Identify which cell holds the provided text, then report its [x, y] central coordinate. 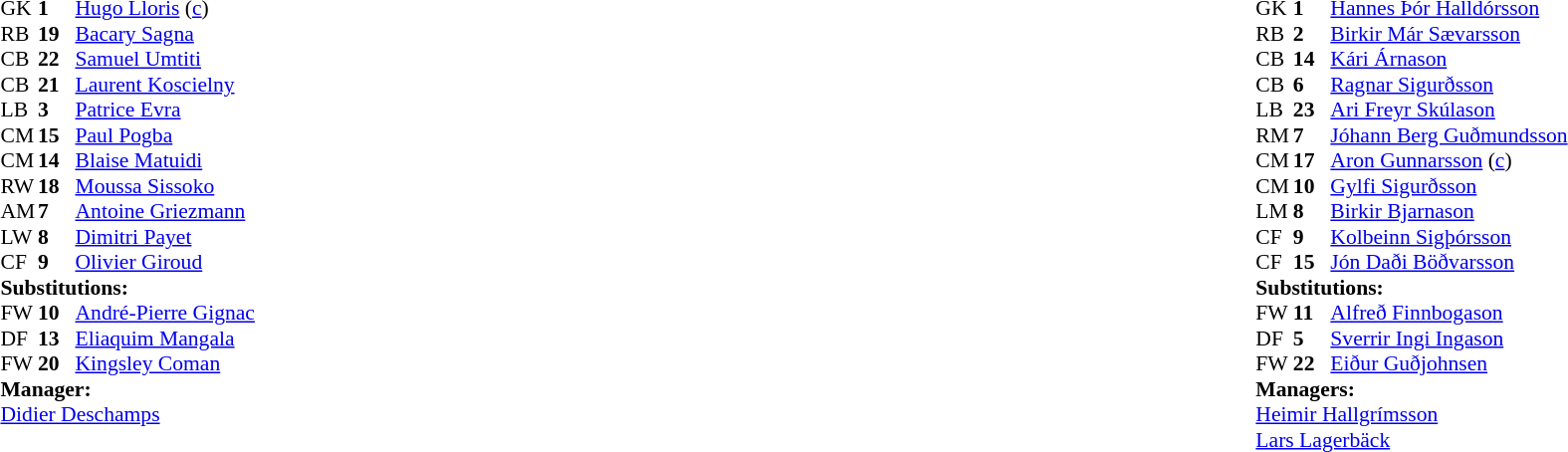
RW [19, 186]
AM [19, 212]
Kolbeinn Sigþórsson [1449, 237]
Samuel Umtiti [165, 59]
Laurent Koscielny [165, 85]
LM [1274, 212]
Didier Deschamps [127, 415]
Manager: [127, 389]
Eliaquim Mangala [165, 339]
André-Pierre Gignac [165, 314]
20 [57, 363]
13 [57, 339]
Kári Árnason [1449, 59]
Sverrir Ingi Ingason [1449, 339]
3 [57, 111]
Olivier Giroud [165, 262]
2 [1312, 34]
21 [57, 85]
Jóhann Berg Guðmundsson [1449, 135]
11 [1312, 314]
RM [1274, 135]
5 [1312, 339]
Kingsley Coman [165, 363]
6 [1312, 85]
Ari Freyr Skúlason [1449, 111]
Jón Daði Böðvarsson [1449, 262]
Moussa Sissoko [165, 186]
Ragnar Sigurðsson [1449, 85]
Antoine Griezmann [165, 212]
Blaise Matuidi [165, 160]
Bacary Sagna [165, 34]
23 [1312, 111]
Patrice Evra [165, 111]
17 [1312, 160]
Birkir Már Sævarsson [1449, 34]
Aron Gunnarsson (c) [1449, 160]
LW [19, 237]
Birkir Bjarnason [1449, 212]
Alfreð Finnbogason [1449, 314]
Dimitri Payet [165, 237]
19 [57, 34]
18 [57, 186]
Managers: [1412, 389]
Paul Pogba [165, 135]
Gylfi Sigurðsson [1449, 186]
Eiður Guðjohnsen [1449, 363]
